Search for the cell housing the specified text and yield its (X, Y) center coordinate. 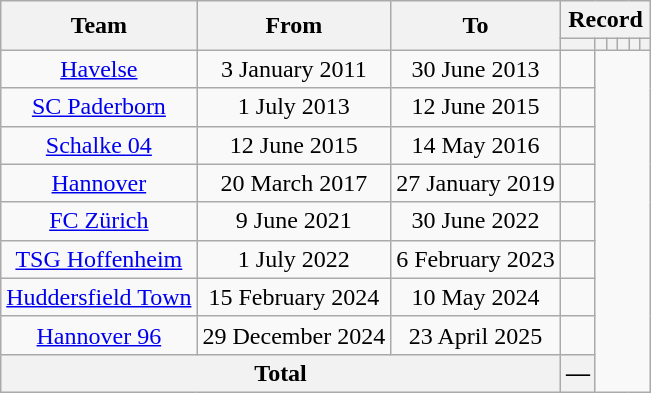
9 June 2021 (294, 221)
Huddersfield Town (99, 297)
Hannover 96 (99, 335)
15 February 2024 (294, 297)
Havelse (99, 69)
— (578, 373)
Record (605, 20)
30 June 2013 (476, 69)
20 March 2017 (294, 183)
FC Zürich (99, 221)
Team (99, 26)
14 May 2016 (476, 145)
23 April 2025 (476, 335)
TSG Hoffenheim (99, 259)
10 May 2024 (476, 297)
6 February 2023 (476, 259)
To (476, 26)
Hannover (99, 183)
30 June 2022 (476, 221)
1 July 2013 (294, 107)
3 January 2011 (294, 69)
SC Paderborn (99, 107)
29 December 2024 (294, 335)
27 January 2019 (476, 183)
Total (281, 373)
1 July 2022 (294, 259)
From (294, 26)
Schalke 04 (99, 145)
